Scan for the cell matching the given text and deliver its [x, y] coordinate at center. 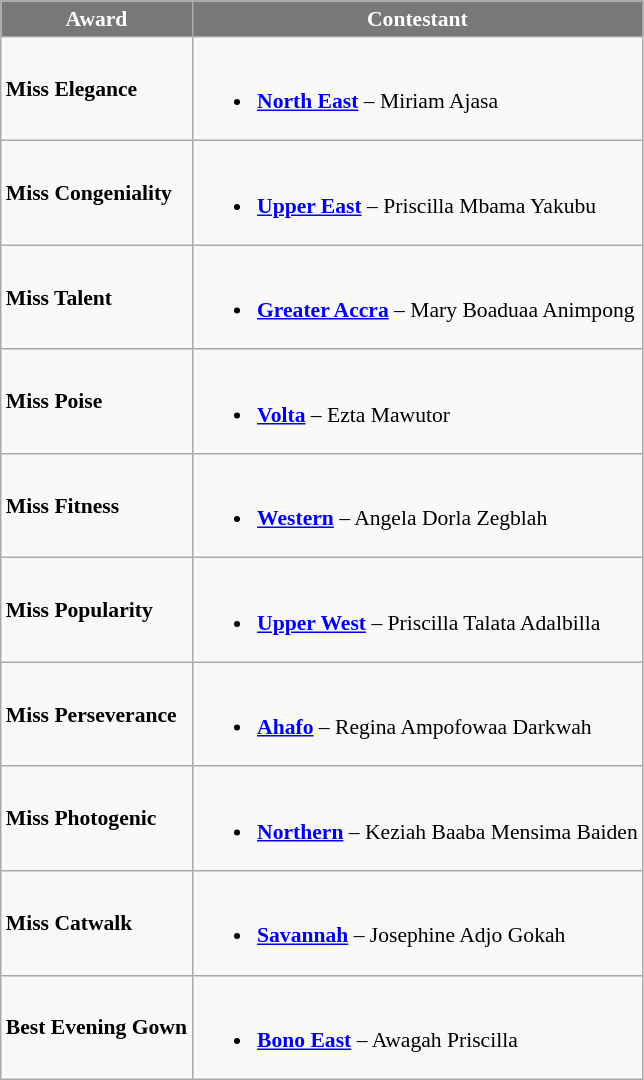
Northern – Keziah Baaba Mensima Baiden [418, 819]
Ahafo – Regina Ampofowaa Darkwah [418, 715]
Miss Photogenic [96, 819]
Miss Popularity [96, 610]
Miss Poise [96, 402]
Bono East – Awagah Priscilla [418, 1027]
Volta – Ezta Mawutor [418, 402]
Miss Catwalk [96, 923]
Savannah – Josephine Adjo Gokah [418, 923]
Contestant [418, 19]
Miss Perseverance [96, 715]
Upper East – Priscilla Mbama Yakubu [418, 193]
Miss Talent [96, 297]
Miss Fitness [96, 506]
Miss Elegance [96, 89]
Greater Accra – Mary Boaduaa Animpong [418, 297]
Western – Angela Dorla Zegblah [418, 506]
Award [96, 19]
North East – Miriam Ajasa [418, 89]
Best Evening Gown [96, 1027]
Upper West – Priscilla Talata Adalbilla [418, 610]
Miss Congeniality [96, 193]
